Provide the (X, Y) coordinate of the cell's center where the given text is located.  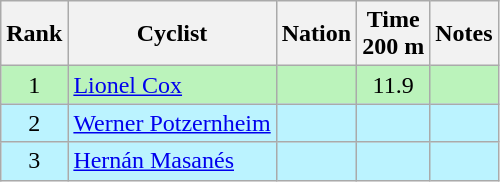
1 (34, 85)
Lionel Cox (172, 85)
Nation (316, 34)
Hernán Masanés (172, 161)
Werner Potzernheim (172, 123)
Time200 m (394, 34)
Cyclist (172, 34)
Rank (34, 34)
3 (34, 161)
11.9 (394, 85)
2 (34, 123)
Notes (464, 34)
